Find where the given text appears and provide that cell's center as (x, y) coordinate. 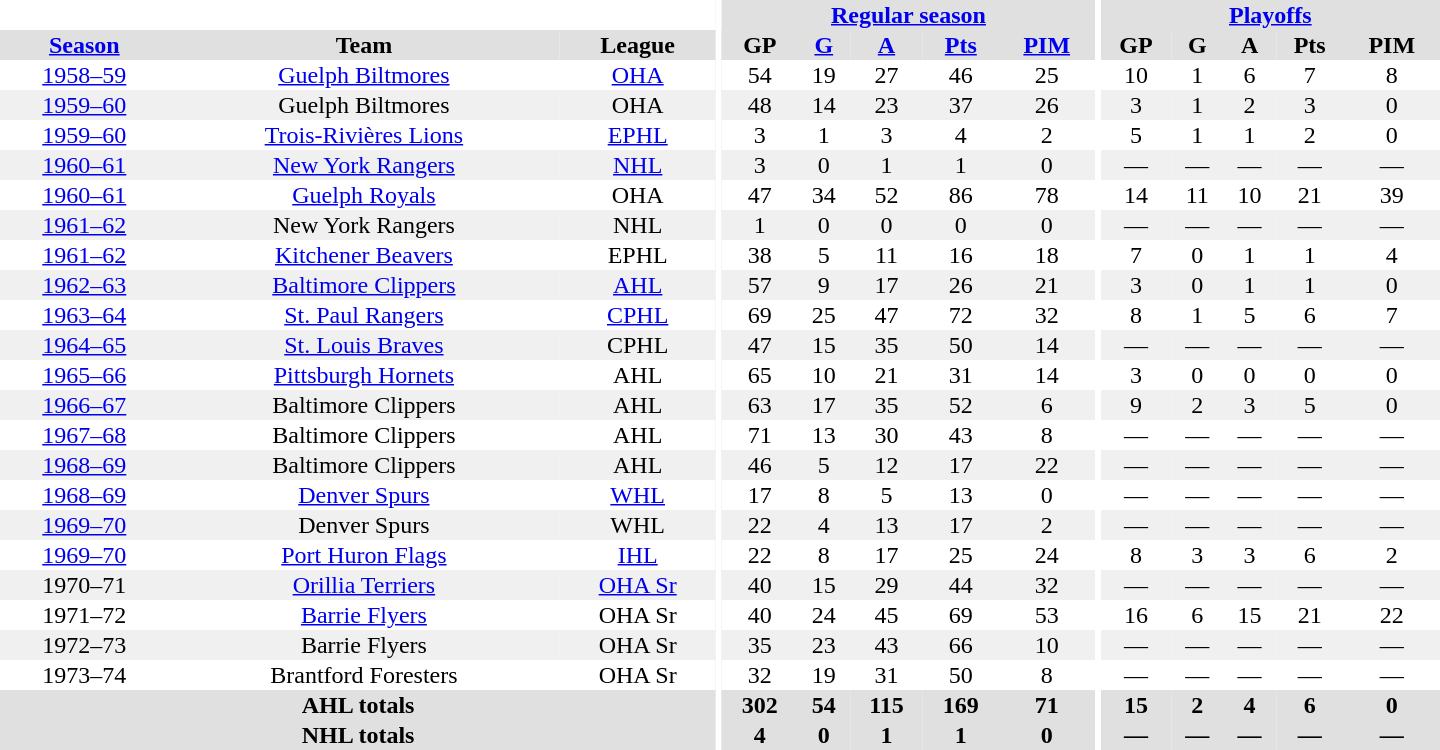
St. Paul Rangers (364, 315)
NHL totals (358, 735)
1970–71 (84, 585)
Port Huron Flags (364, 555)
38 (760, 255)
1963–64 (84, 315)
1958–59 (84, 75)
1967–68 (84, 435)
44 (961, 585)
66 (961, 645)
Kitchener Beavers (364, 255)
57 (760, 285)
Orillia Terriers (364, 585)
Pittsburgh Hornets (364, 375)
86 (961, 195)
169 (961, 705)
53 (1047, 615)
Team (364, 45)
72 (961, 315)
45 (886, 615)
115 (886, 705)
Brantford Foresters (364, 675)
1973–74 (84, 675)
29 (886, 585)
27 (886, 75)
St. Louis Braves (364, 345)
AHL totals (358, 705)
18 (1047, 255)
Regular season (908, 15)
League (638, 45)
37 (961, 105)
Playoffs (1270, 15)
Trois-Rivières Lions (364, 135)
IHL (638, 555)
1966–67 (84, 405)
63 (760, 405)
1971–72 (84, 615)
34 (824, 195)
78 (1047, 195)
12 (886, 465)
30 (886, 435)
1972–73 (84, 645)
39 (1392, 195)
65 (760, 375)
Season (84, 45)
Guelph Royals (364, 195)
1962–63 (84, 285)
48 (760, 105)
302 (760, 705)
1964–65 (84, 345)
1965–66 (84, 375)
